Determine the [X, Y] coordinate at the center of the cell enclosing the given text.  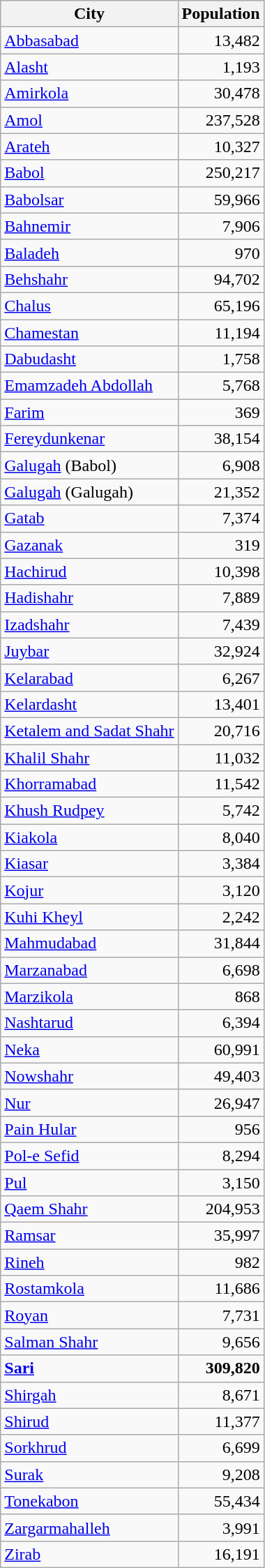
55,434 [220, 1501]
7,731 [220, 1315]
Shirgah [89, 1395]
204,953 [220, 1209]
Khush Rudpey [89, 811]
Nashtarud [89, 1023]
10,398 [220, 572]
6,394 [220, 1023]
8,040 [220, 837]
Tonekabon [89, 1501]
21,352 [220, 492]
11,032 [220, 757]
Bahnemir [89, 226]
Pol-e Sefid [89, 1156]
38,154 [220, 439]
Abbasabad [89, 40]
Surak [89, 1474]
Fereydunkenar [89, 439]
Qaem Shahr [89, 1209]
3,991 [220, 1528]
Sari [89, 1368]
Marzikola [89, 996]
11,377 [220, 1421]
309,820 [220, 1368]
Mahmudabad [89, 943]
319 [220, 545]
Gatab [89, 518]
11,686 [220, 1289]
32,924 [220, 651]
Nowshahr [89, 1076]
Dabudasht [89, 359]
Alasht [89, 67]
Zargarmahalleh [89, 1528]
65,196 [220, 306]
7,889 [220, 598]
6,699 [220, 1448]
Marzanabad [89, 970]
31,844 [220, 943]
868 [220, 996]
9,656 [220, 1342]
237,528 [220, 120]
5,742 [220, 811]
Nur [89, 1103]
94,702 [220, 279]
3,120 [220, 890]
Chalus [89, 306]
Sorkhrud [89, 1448]
35,997 [220, 1236]
Amol [89, 120]
11,542 [220, 784]
Amirkola [89, 94]
Hachirud [89, 572]
Galugah (Galugah) [89, 492]
7,906 [220, 226]
Baladeh [89, 253]
16,191 [220, 1554]
Babol [89, 173]
3,384 [220, 864]
Izadshahr [89, 625]
9,208 [220, 1474]
Kelardasht [89, 704]
8,294 [220, 1156]
982 [220, 1262]
20,716 [220, 731]
City [89, 14]
Rostamkola [89, 1289]
Zirab [89, 1554]
Pain Hular [89, 1129]
Behshahr [89, 279]
Juybar [89, 651]
13,401 [220, 704]
Kuhi Kheyl [89, 917]
970 [220, 253]
59,966 [220, 200]
Shirud [89, 1421]
60,991 [220, 1050]
7,374 [220, 518]
30,478 [220, 94]
Khalil Shahr [89, 757]
5,768 [220, 386]
Emamzadeh Abdollah [89, 386]
Babolsar [89, 200]
3,150 [220, 1183]
Hadishahr [89, 598]
Galugah (Babol) [89, 465]
956 [220, 1129]
Arateh [89, 147]
Neka [89, 1050]
1,758 [220, 359]
Khorramabad [89, 784]
Ketalem and Sadat Shahr [89, 731]
Kiakola [89, 837]
49,403 [220, 1076]
6,908 [220, 465]
Salman Shahr [89, 1342]
11,194 [220, 333]
Rineh [89, 1262]
369 [220, 412]
Kiasar [89, 864]
1,193 [220, 67]
7,439 [220, 625]
Pul [89, 1183]
Farim [89, 412]
2,242 [220, 917]
Population [220, 14]
Gazanak [89, 545]
Royan [89, 1315]
10,327 [220, 147]
26,947 [220, 1103]
Kojur [89, 890]
6,698 [220, 970]
Kelarabad [89, 678]
13,482 [220, 40]
6,267 [220, 678]
8,671 [220, 1395]
250,217 [220, 173]
Ramsar [89, 1236]
Chamestan [89, 333]
